Identify which cell holds the provided text, then report its (x, y) central coordinate. 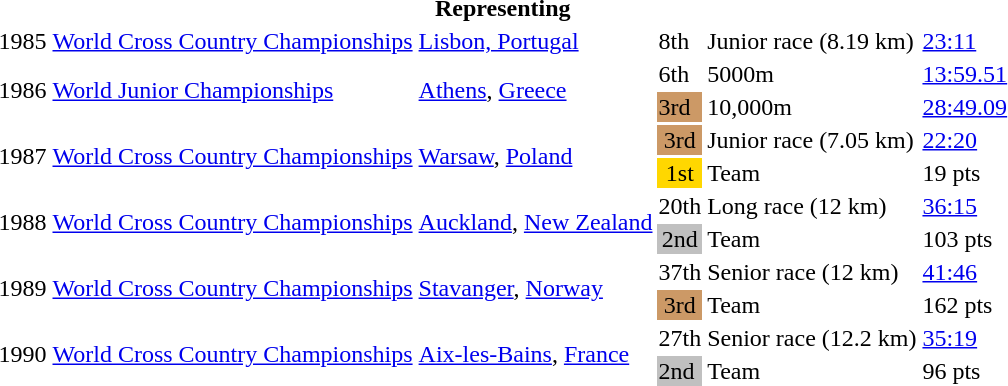
Long race (12 km) (812, 206)
Junior race (7.05 km) (812, 140)
Senior race (12.2 km) (812, 338)
Senior race (12 km) (812, 272)
10,000m (812, 107)
8th (680, 41)
Junior race (8.19 km) (812, 41)
5000m (812, 74)
Lisbon, Portugal (536, 41)
27th (680, 338)
Stavanger, Norway (536, 288)
Aix-les-Bains, France (536, 354)
Warsaw, Poland (536, 156)
6th (680, 74)
Auckland, New Zealand (536, 222)
Athens, Greece (536, 90)
37th (680, 272)
1st (680, 173)
World Junior Championships (232, 90)
20th (680, 206)
